Scan for the cell matching the given text and deliver its (x, y) coordinate at center. 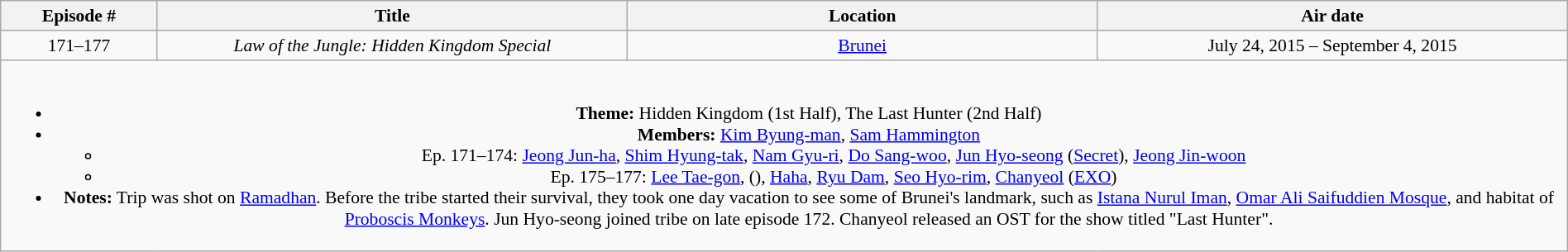
Title (392, 16)
Location (863, 16)
July 24, 2015 – September 4, 2015 (1332, 45)
Episode # (79, 16)
171–177 (79, 45)
Brunei (863, 45)
Law of the Jungle: Hidden Kingdom Special (392, 45)
Air date (1332, 16)
